Capture the cell that displays the provided text and extract its (x, y) central coordinate. 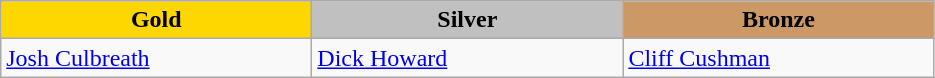
Cliff Cushman (778, 58)
Silver (468, 20)
Bronze (778, 20)
Gold (156, 20)
Dick Howard (468, 58)
Josh Culbreath (156, 58)
